Extract the [x, y] coordinate from the center of the cell holding the provided text.  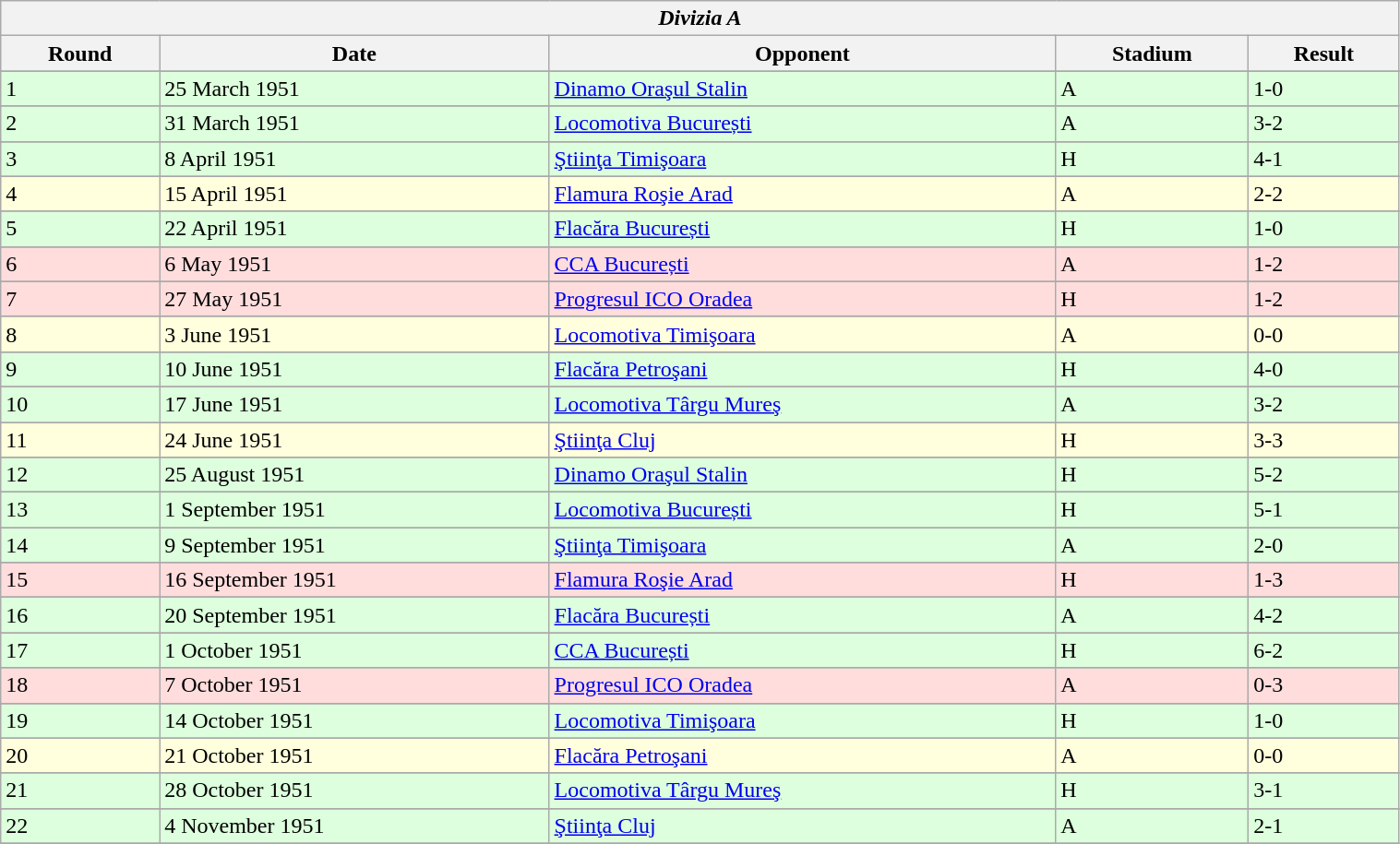
9 [80, 369]
16 [80, 615]
15 [80, 580]
0-3 [1323, 685]
6 May 1951 [354, 264]
2 [80, 124]
5-1 [1323, 510]
2-2 [1323, 194]
Divizia A [700, 18]
25 August 1951 [354, 475]
18 [80, 685]
5 [80, 229]
9 September 1951 [354, 545]
5-2 [1323, 475]
8 April 1951 [354, 159]
6-2 [1323, 650]
2-0 [1323, 545]
20 [80, 755]
16 September 1951 [354, 580]
24 June 1951 [354, 440]
21 [80, 791]
12 [80, 475]
14 October 1951 [354, 720]
2-1 [1323, 826]
1-3 [1323, 580]
Round [80, 53]
7 October 1951 [354, 685]
1 September 1951 [354, 510]
1 October 1951 [354, 650]
6 [80, 264]
14 [80, 545]
4 [80, 194]
28 October 1951 [354, 791]
Date [354, 53]
4-1 [1323, 159]
8 [80, 334]
15 April 1951 [354, 194]
22 [80, 826]
7 [80, 299]
17 June 1951 [354, 404]
19 [80, 720]
Opponent [803, 53]
21 October 1951 [354, 755]
10 [80, 404]
3 June 1951 [354, 334]
22 April 1951 [354, 229]
17 [80, 650]
20 September 1951 [354, 615]
27 May 1951 [354, 299]
4-2 [1323, 615]
3-1 [1323, 791]
3 [80, 159]
4-0 [1323, 369]
3-3 [1323, 440]
11 [80, 440]
13 [80, 510]
25 March 1951 [354, 89]
Result [1323, 53]
31 March 1951 [354, 124]
Stadium [1152, 53]
4 November 1951 [354, 826]
1 [80, 89]
10 June 1951 [354, 369]
